Search for the cell housing the specified text and yield its [X, Y] center coordinate. 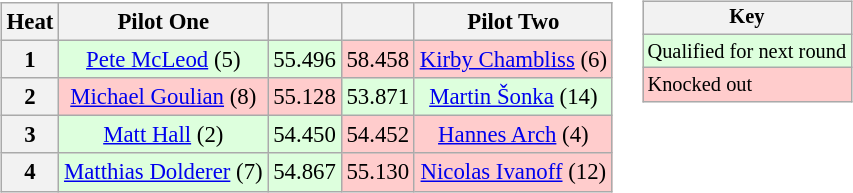
Pete McLeod (5) [164, 60]
3 [30, 135]
Pilot One [164, 22]
Qualified for next round [747, 51]
4 [30, 172]
Martin Šonka (14) [513, 97]
Kirby Chambliss (6) [513, 60]
53.871 [378, 97]
55.128 [304, 97]
Key [747, 18]
Knocked out [747, 85]
2 [30, 97]
54.867 [304, 172]
Pilot Two [513, 22]
Heat [30, 22]
58.458 [378, 60]
Michael Goulian (8) [164, 97]
55.496 [304, 60]
54.450 [304, 135]
Hannes Arch (4) [513, 135]
1 [30, 60]
54.452 [378, 135]
55.130 [378, 172]
Matthias Dolderer (7) [164, 172]
Nicolas Ivanoff (12) [513, 172]
Matt Hall (2) [164, 135]
